From the cell containing the given text, extract its center point as [x, y] coordinate. 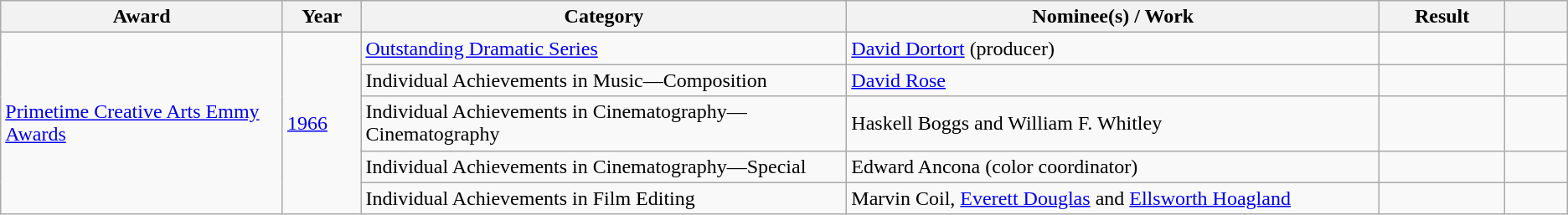
Marvin Coil, Everett Douglas and Ellsworth Hoagland [1113, 198]
David Dortort (producer) [1113, 49]
Individual Achievements in Film Editing [604, 198]
Edward Ancona (color coordinator) [1113, 166]
Year [322, 17]
Individual Achievements in Cinematography—Cinematography [604, 124]
Category [604, 17]
David Rose [1113, 80]
Result [1442, 17]
Haskell Boggs and William F. Whitley [1113, 124]
Individual Achievements in Music—Composition [604, 80]
Outstanding Dramatic Series [604, 49]
Individual Achievements in Cinematography—Special [604, 166]
Primetime Creative Arts Emmy Awards [142, 124]
Award [142, 17]
1966 [322, 124]
Nominee(s) / Work [1113, 17]
